From the cell containing the given text, extract its center point as [X, Y] coordinate. 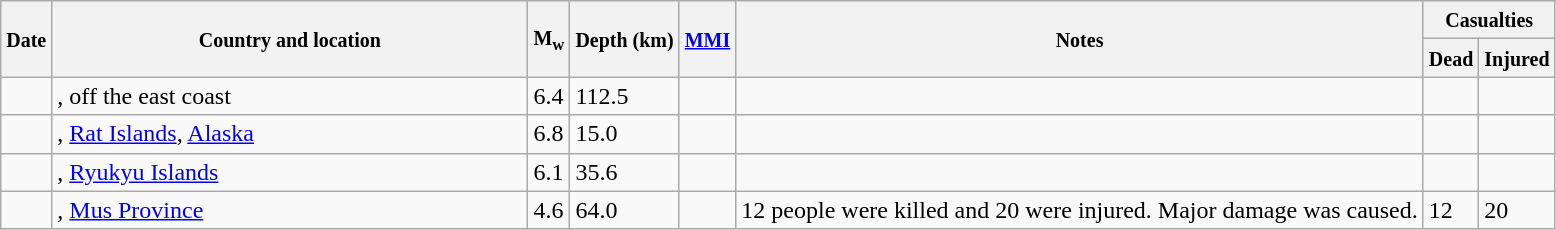
MMI [708, 39]
12 [1451, 210]
20 [1517, 210]
, off the east coast [290, 96]
Country and location [290, 39]
Dead [1451, 58]
, Mus Province [290, 210]
15.0 [624, 134]
6.4 [549, 96]
Casualties [1489, 20]
6.8 [549, 134]
6.1 [549, 172]
Notes [1080, 39]
4.6 [549, 210]
Depth (km) [624, 39]
112.5 [624, 96]
12 people were killed and 20 were injured. Major damage was caused. [1080, 210]
Date [26, 39]
64.0 [624, 210]
Injured [1517, 58]
, Ryukyu Islands [290, 172]
Mw [549, 39]
35.6 [624, 172]
, Rat Islands, Alaska [290, 134]
